Extract the [X, Y] coordinate from the center of the cell holding the provided text.  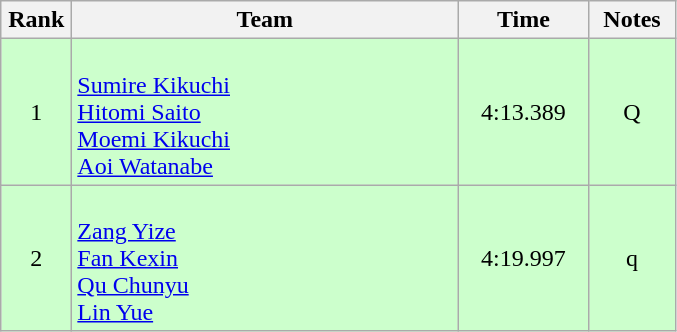
4:19.997 [524, 258]
Zang YizeFan KexinQu ChunyuLin Yue [265, 258]
q [632, 258]
4:13.389 [524, 112]
Rank [36, 20]
Time [524, 20]
Notes [632, 20]
Q [632, 112]
2 [36, 258]
Team [265, 20]
1 [36, 112]
Sumire KikuchiHitomi SaitoMoemi KikuchiAoi Watanabe [265, 112]
